Return the [X, Y] coordinate for the center point of the cell that contains the specified text.  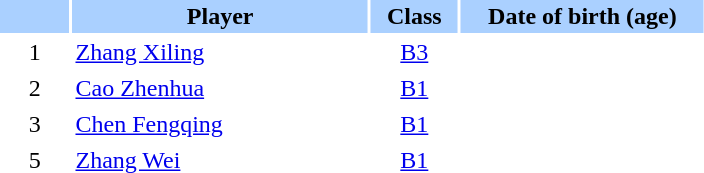
2 [34, 88]
3 [34, 124]
Class [414, 16]
Player [220, 16]
B3 [414, 52]
Cao Zhenhua [220, 88]
Date of birth (age) [582, 16]
Zhang Xiling [220, 52]
1 [34, 52]
Chen Fengqing [220, 124]
